Locate the cell with the specified text and output its [X, Y] center coordinate. 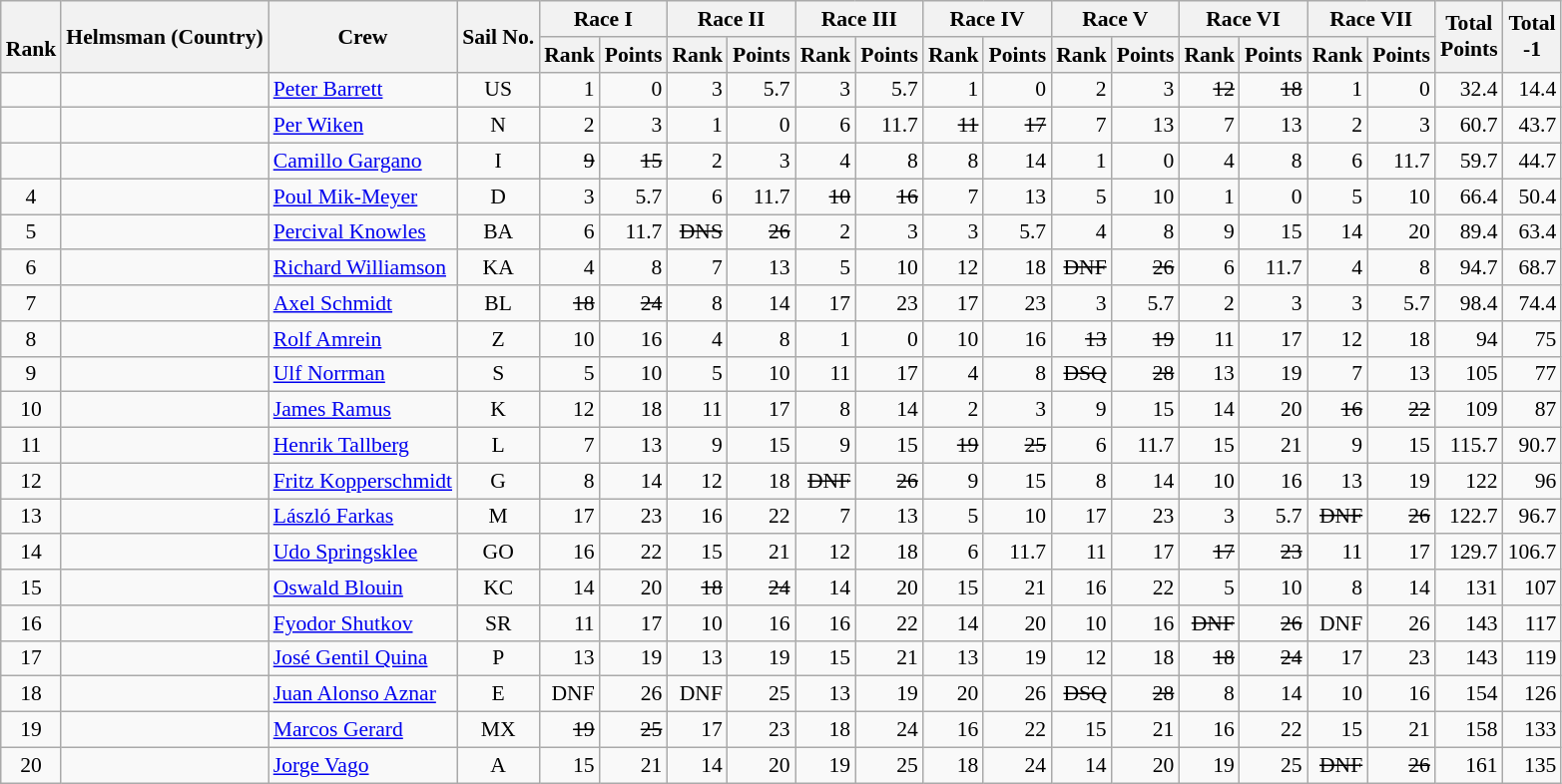
KA [498, 268]
87 [1533, 410]
KC [498, 588]
Peter Barrett [363, 90]
90.7 [1533, 446]
161 [1469, 765]
Crew [363, 36]
44.7 [1533, 162]
José Gentil Quina [363, 658]
109 [1469, 410]
Richard Williamson [363, 268]
133 [1533, 730]
K [498, 410]
74.4 [1533, 303]
60.7 [1469, 126]
Z [498, 339]
Total Points [1469, 36]
Fyodor Shutkov [363, 623]
DNS [697, 232]
66.4 [1469, 196]
MX [498, 730]
Marcos Gerard [363, 730]
68.7 [1533, 268]
Race V [1115, 19]
M [498, 517]
BA [498, 232]
154 [1469, 694]
BL [498, 303]
Udo Springsklee [363, 553]
158 [1469, 730]
Axel Schmidt [363, 303]
Race I [603, 19]
Total-1 [1533, 36]
50.4 [1533, 196]
Helmsman (Country) [164, 36]
S [498, 374]
117 [1533, 623]
122 [1469, 481]
Fritz Kopperschmidt [363, 481]
Camillo Gargano [363, 162]
77 [1533, 374]
Sail No. [498, 36]
Race III [859, 19]
106.7 [1533, 553]
126 [1533, 694]
N [498, 126]
115.7 [1469, 446]
119 [1533, 658]
Per Wiken [363, 126]
Poul Mik-Meyer [363, 196]
GO [498, 553]
Race VI [1243, 19]
63.4 [1533, 232]
Henrik Tallberg [363, 446]
Rolf Amrein [363, 339]
P [498, 658]
Oswald Blouin [363, 588]
43.7 [1533, 126]
107 [1533, 588]
94.7 [1469, 268]
Race II [731, 19]
US [498, 90]
James Ramus [363, 410]
129.7 [1469, 553]
131 [1469, 588]
Percival Knowles [363, 232]
D [498, 196]
I [498, 162]
Race IV [987, 19]
89.4 [1469, 232]
135 [1533, 765]
Ulf Norrman [363, 374]
98.4 [1469, 303]
32.4 [1469, 90]
G [498, 481]
Juan Alonso Aznar [363, 694]
A [498, 765]
L [498, 446]
14.4 [1533, 90]
122.7 [1469, 517]
Jorge Vago [363, 765]
E [498, 694]
96 [1533, 481]
105 [1469, 374]
Race VII [1371, 19]
96.7 [1533, 517]
94 [1469, 339]
75 [1533, 339]
SR [498, 623]
59.7 [1469, 162]
László Farkas [363, 517]
